Return the [x, y] coordinate for the center point of the cell that contains the specified text.  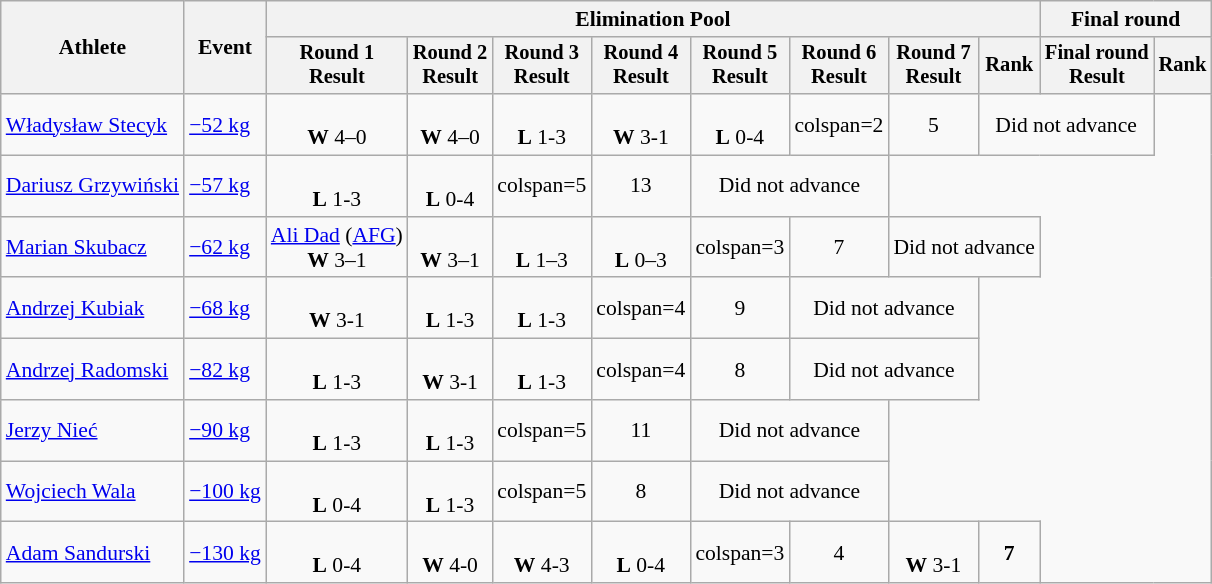
Final roundResult [1097, 66]
W 4-0 [450, 552]
L 1–3 [542, 248]
W 4-3 [542, 552]
−100 kg [225, 492]
4 [838, 552]
−68 kg [225, 308]
W 3–1 [450, 248]
Round 6Result [838, 66]
Round 1Result [337, 66]
Elimination Pool [653, 19]
−57 kg [225, 186]
Jerzy Nieć [92, 430]
Athlete [92, 48]
Andrzej Kubiak [92, 308]
L 0–3 [640, 248]
9 [740, 308]
Round 2Result [450, 66]
Ali Dad (AFG)W 3–1 [337, 248]
Marian Skubacz [92, 248]
−82 kg [225, 370]
Round 7Result [933, 66]
Final round [1126, 19]
colspan=2 [838, 124]
Dariusz Grzywiński [92, 186]
−52 kg [225, 124]
Event [225, 48]
Adam Sandurski [92, 552]
−90 kg [225, 430]
−130 kg [225, 552]
5 [933, 124]
11 [640, 430]
Wojciech Wala [92, 492]
Władysław Stecyk [92, 124]
13 [640, 186]
Round 3Result [542, 66]
Round 5Result [740, 66]
Round 4Result [640, 66]
Andrzej Radomski [92, 370]
−62 kg [225, 248]
